For the text-containing cell, return its midpoint in [x, y] coordinate format. 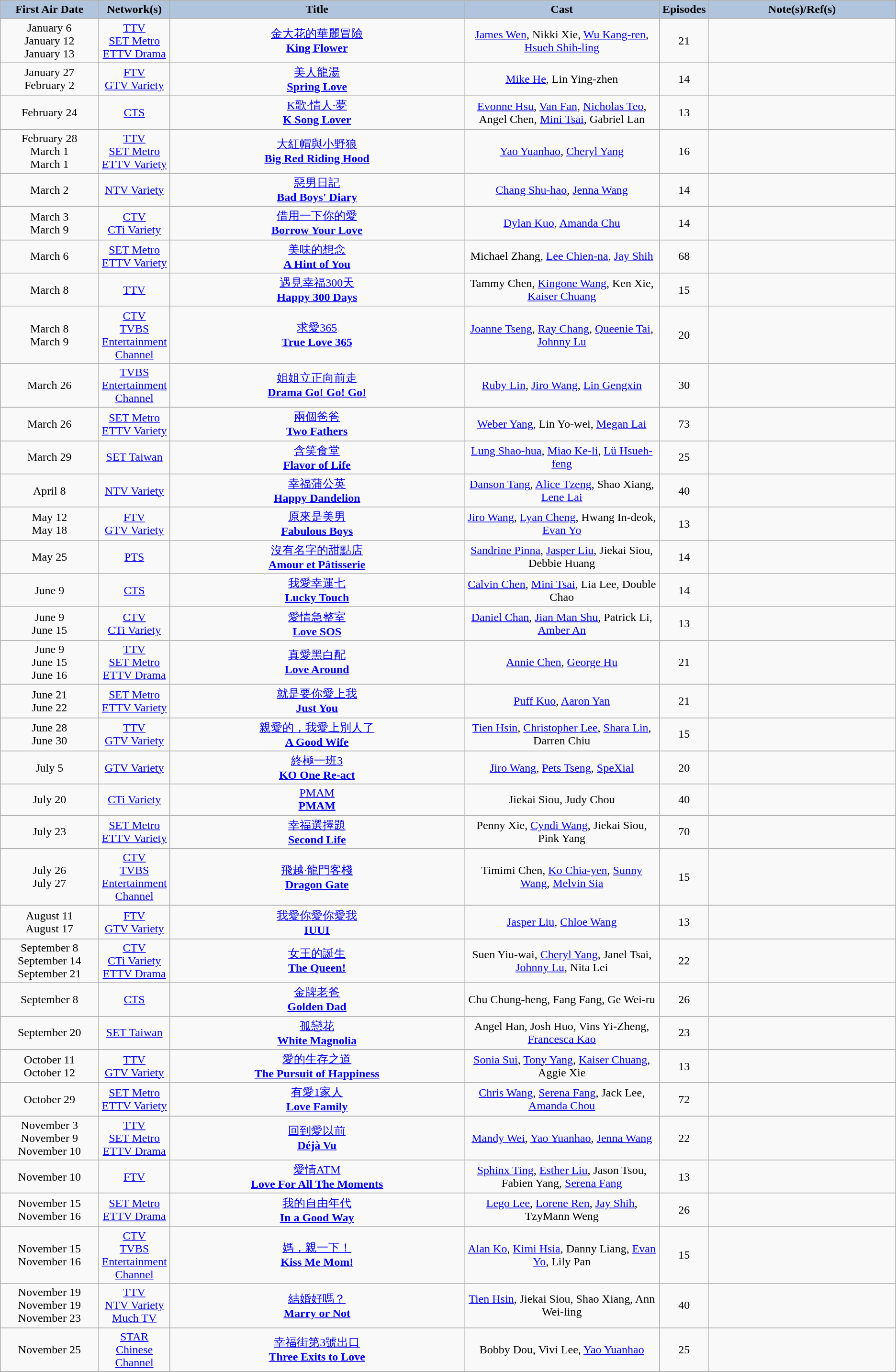
Chu Chung-heng, Fang Fang, Ge Wei-ru [562, 999]
Bobby Dou, Vivi Lee, Yao Yuanhao [562, 1350]
30 [684, 385]
Sphinx Ting, Esther Liu, Jason Tsou, Fabien Yang, Serena Fang [562, 1177]
結婚好嗎？Marry or Not [317, 1306]
我愛幸運七Lucky Touch [317, 590]
November 19 November 19 November 23 [50, 1306]
TVBS Entertainment Channel [134, 385]
Ruby Lin, Jiro Wang, Lin Gengxin [562, 385]
Evonne Hsu, Van Fan, Nicholas Teo, Angel Chen, Mini Tsai, Gabriel Lan [562, 112]
CTVTVBS Entertainment Channel [134, 335]
Annie Chen, George Hu [562, 662]
Penny Xie, Cyndi Wang, Jiekai Siou, Pink Yang [562, 832]
July 26 July 27 [50, 877]
GTV Variety [134, 768]
Mandy Wei, Yao Yuanhao, Jenna Wang [562, 1138]
Tien Hsin, Jiekai Siou, Shao Xiang, Ann Wei-ling [562, 1306]
女王的誕生The Queen! [317, 961]
Chang Shu-hao, Jenna Wang [562, 190]
TTV SET Metro ETTV Variety [134, 151]
就是要你愛上我Just You [317, 701]
Title [317, 10]
姐姐立正向前走Drama Go! Go! Go! [317, 385]
Timimi Chen, Ko Chia-yen, Sunny Wang, Melvin Sia [562, 877]
March 3March 9 [50, 223]
Suen Yiu-wai, Cheryl Yang, Janel Tsai, Johnny Lu, Nita Lei [562, 961]
幸福街第3號出口Three Exits to Love [317, 1350]
Jiro Wang, Lyan Cheng, Hwang In-deok, Evan Yo [562, 524]
孤戀花White Magnolia [317, 1033]
First Air Date [50, 10]
Sandrine Pinna, Jasper Liu, Jiekai Siou, Debbie Huang [562, 557]
James Wen, Nikki Xie, Wu Kang-ren, Hsueh Shih-ling [562, 41]
CTi Variety [134, 800]
媽，親一下！Kiss Me Mom! [317, 1255]
Network(s) [134, 10]
Tammy Chen, Kingone Wang, Ken Xie, Kaiser Chuang [562, 290]
70 [684, 832]
Lung Shao-hua, Miao Ke-li, Lü Hsueh-feng [562, 457]
幸福選擇題Second Life [317, 832]
沒有名字的甜點店Amour et Pâtisserie [317, 557]
有愛1家人Love Family [317, 1099]
October 29 [50, 1099]
金大花的華麗冒險King Flower [317, 41]
美人龍湯Spring Love [317, 79]
Yao Yuanhao, Cheryl Yang [562, 151]
K歌·情人·夢K Song Lover [317, 112]
Puff Kuo, Aaron Yan [562, 701]
July 23 [50, 832]
愛情ATMLove For All The Moments [317, 1177]
我的自由年代 In a Good Way [317, 1210]
惡男日記Bad Boys' Diary [317, 190]
愛的生存之道The Pursuit of Happiness [317, 1066]
Jiekai Siou, Judy Chou [562, 800]
FTV [134, 1177]
September 8 September 14 September 21 [50, 961]
遇見幸福300天 Happy 300 Days [317, 290]
June 9 [50, 590]
TTVNTV VarietyMuch TV [134, 1306]
借用一下你的愛Borrow Your Love [317, 223]
真愛黑白配Love Around [317, 662]
68 [684, 256]
October 11 October 12 [50, 1066]
September 8 [50, 999]
回到愛以前Déjà Vu [317, 1138]
Sonia Sui, Tony Yang, Kaiser Chuang, Aggie Xie [562, 1066]
美味的想念 A Hint of You [317, 256]
Cast [562, 10]
Daniel Chan, Jian Man Shu, Patrick Li, Amber An [562, 624]
求愛365True Love 365 [317, 335]
May 12May 18 [50, 524]
Episodes [684, 10]
飛越·龍門客棧Dragon Gate [317, 877]
March 6 [50, 256]
Alan Ko, Kimi Hsia, Danny Liang, Evan Yo, Lily Pan [562, 1255]
September 20 [50, 1033]
April 8 [50, 491]
November 10 [50, 1177]
Note(s)/Ref(s) [802, 10]
STAR Chinese Channel [134, 1350]
72 [684, 1099]
愛情急整室Love SOS [317, 624]
Angel Han, Josh Huo, Vins Yi-Zheng, Francesca Kao [562, 1033]
我愛你愛你愛我IUUI [317, 922]
November 25 [50, 1350]
原來是美男Fabulous Boys [317, 524]
兩個爸爸Two Fathers [317, 424]
June 21June 22 [50, 701]
Dylan Kuo, Amanda Chu [562, 223]
November 3 November 9 November 10 [50, 1138]
含笑食堂Flavor of Life [317, 457]
Joanne Tseng, Ray Chang, Queenie Tai, Johnny Lu [562, 335]
TTV [134, 290]
March 2 [50, 190]
Weber Yang, Lin Yo-wei, Megan Lai [562, 424]
親愛的，我愛上別人了A Good Wife [317, 734]
16 [684, 151]
幸福蒲公英Happy Dandelion [317, 491]
Jasper Liu, Chloe Wang [562, 922]
January 6 January 12 January 13 [50, 41]
終極一班3KO One Re-act [317, 768]
PTS [134, 557]
June 9 June 15 [50, 624]
March 8March 9 [50, 335]
June 28 June 30 [50, 734]
23 [684, 1033]
August 11 August 17 [50, 922]
June 9June 15June 16 [50, 662]
TTVSET MetroETTV Drama [134, 41]
Mike He, Lin Ying-zhen [562, 79]
Calvin Chen, Mini Tsai, Lia Lee, Double Chao [562, 590]
Michael Zhang, Lee Chien-na, Jay Shih [562, 256]
Lego Lee, Lorene Ren, Jay Shih, TzyMann Weng [562, 1210]
February 28March 1March 1 [50, 151]
金牌老爸Golden Dad [317, 999]
TTVSET Metro ETTV Drama [134, 662]
January 27 February 2 [50, 79]
July 20 [50, 800]
July 5 [50, 768]
73 [684, 424]
SET Metro ETTV Drama [134, 1210]
CTV CTi Variety ETTV Drama [134, 961]
Tien Hsin, Christopher Lee, Shara Lin, Darren Chiu [562, 734]
March 8 [50, 290]
February 24 [50, 112]
TTV SET Metro ETTV Drama [134, 1138]
Danson Tang, Alice Tzeng, Shao Xiang, Lene Lai [562, 491]
大紅帽與小野狼Big Red Riding Hood [317, 151]
May 25 [50, 557]
March 29 [50, 457]
PMAMPMAM [317, 800]
Chris Wang, Serena Fang, Jack Lee, Amanda Chou [562, 1099]
Jiro Wang, Pets Tseng, SpeXial [562, 768]
